Identify which cell holds the provided text, then report its [x, y] central coordinate. 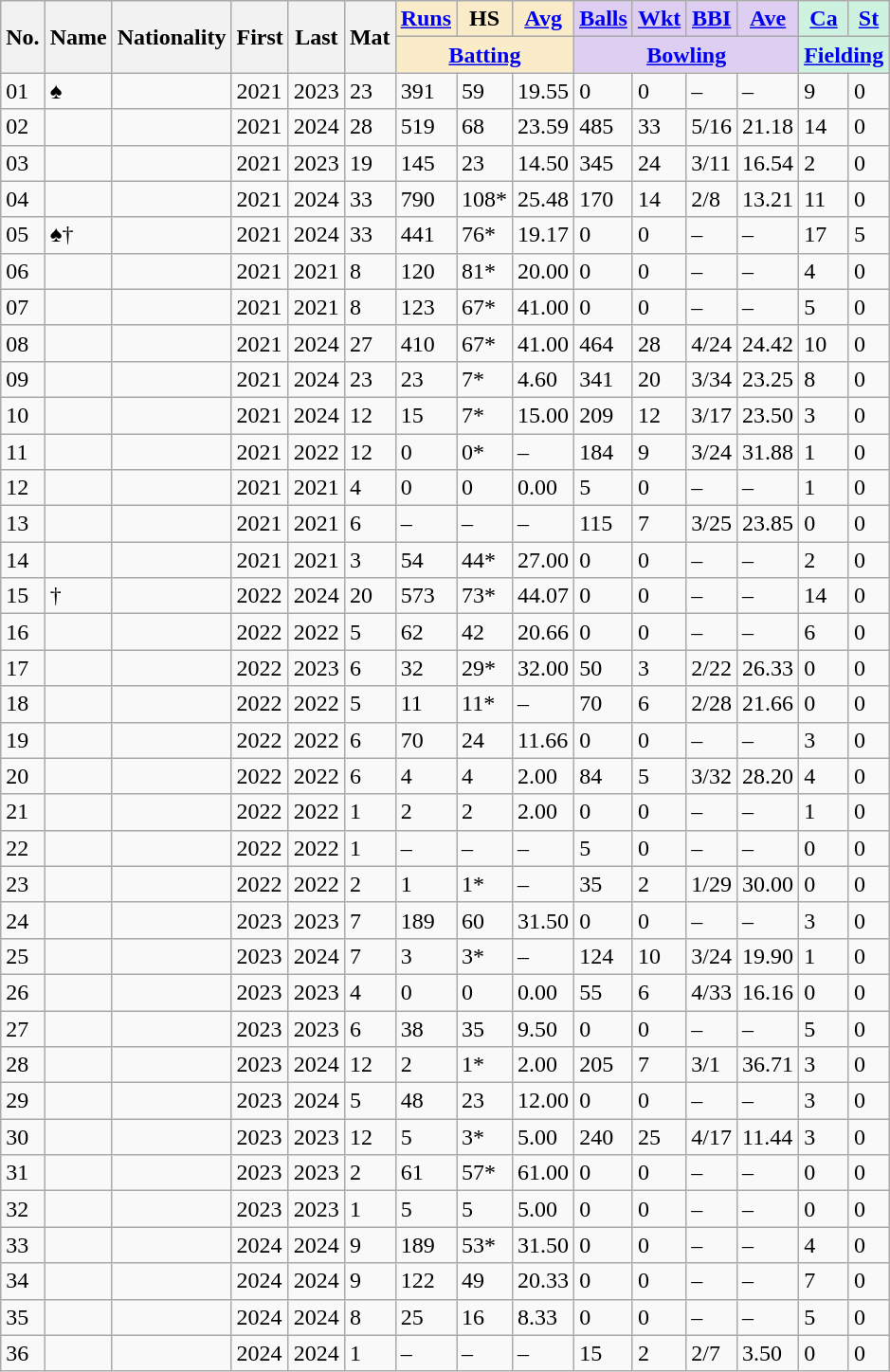
13 [23, 524]
790 [426, 199]
13.21 [768, 199]
05 [23, 235]
4.60 [544, 379]
Batting [485, 55]
2/8 [712, 199]
36 [23, 1353]
1/29 [712, 884]
Runs [426, 19]
23.59 [544, 127]
HS [485, 19]
108* [485, 199]
29 [23, 1101]
205 [604, 1065]
76* [485, 235]
BBI [712, 19]
26.33 [768, 668]
240 [604, 1137]
30 [23, 1137]
42 [485, 632]
3/1 [712, 1065]
48 [426, 1101]
2/28 [712, 704]
15.00 [544, 415]
3/34 [712, 379]
Fielding [844, 55]
Mat [370, 37]
30.00 [768, 884]
23.25 [768, 379]
341 [604, 379]
21 [23, 812]
0* [485, 452]
20.33 [544, 1281]
12.00 [544, 1101]
124 [604, 956]
06 [23, 271]
19.55 [544, 91]
57* [485, 1173]
09 [23, 379]
Ca [825, 19]
170 [604, 199]
345 [604, 163]
21.66 [768, 704]
11* [485, 704]
120 [426, 271]
50 [604, 668]
73* [485, 596]
49 [485, 1281]
20.66 [544, 632]
26 [23, 992]
03 [23, 163]
Ave [768, 19]
4/17 [712, 1137]
11.44 [768, 1137]
23.50 [768, 415]
04 [23, 199]
38 [426, 1028]
Balls [604, 19]
29* [485, 668]
44* [485, 560]
02 [23, 127]
61.00 [544, 1173]
81* [485, 271]
3/17 [712, 415]
2/22 [712, 668]
16.16 [768, 992]
8.33 [544, 1317]
122 [426, 1281]
24.42 [768, 343]
464 [604, 343]
23.85 [768, 524]
31 [23, 1173]
209 [604, 415]
No. [23, 37]
07 [23, 307]
2/7 [712, 1353]
22 [23, 848]
11.66 [544, 740]
59 [485, 91]
391 [426, 91]
53* [485, 1245]
20.00 [544, 271]
Nationality [172, 37]
115 [604, 524]
Wkt [659, 19]
27.00 [544, 560]
4/33 [712, 992]
28.20 [768, 776]
† [78, 596]
19.17 [544, 235]
3/32 [712, 776]
55 [604, 992]
First [260, 37]
♠† [78, 235]
5/16 [712, 127]
3/25 [712, 524]
18 [23, 704]
4/24 [712, 343]
Last [317, 37]
410 [426, 343]
Bowling [686, 55]
485 [604, 127]
44.07 [544, 596]
St [868, 19]
54 [426, 560]
145 [426, 163]
68 [485, 127]
84 [604, 776]
08 [23, 343]
184 [604, 452]
3.50 [768, 1353]
123 [426, 307]
16.54 [768, 163]
19.90 [768, 956]
25.48 [544, 199]
01 [23, 91]
♠ [78, 91]
9.50 [544, 1028]
62 [426, 632]
31.88 [768, 452]
36.71 [768, 1065]
21.18 [768, 127]
3/11 [712, 163]
519 [426, 127]
60 [485, 920]
573 [426, 596]
34 [23, 1281]
32.00 [544, 668]
Name [78, 37]
441 [426, 235]
Avg [544, 19]
61 [426, 1173]
14.50 [544, 163]
